Search for the cell housing the specified text and yield its (x, y) center coordinate. 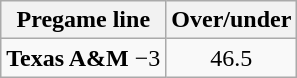
Over/under (232, 20)
Pregame line (84, 20)
46.5 (232, 58)
Texas A&M −3 (84, 58)
